Capture the cell that displays the provided text and extract its [x, y] central coordinate. 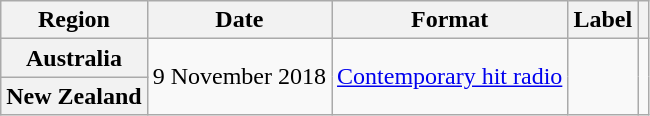
Australia [74, 58]
Date [239, 20]
Format [450, 20]
Label [603, 20]
New Zealand [74, 96]
Region [74, 20]
Contemporary hit radio [450, 77]
9 November 2018 [239, 77]
